Determine the [x, y] coordinate at the center of the cell enclosing the given text.  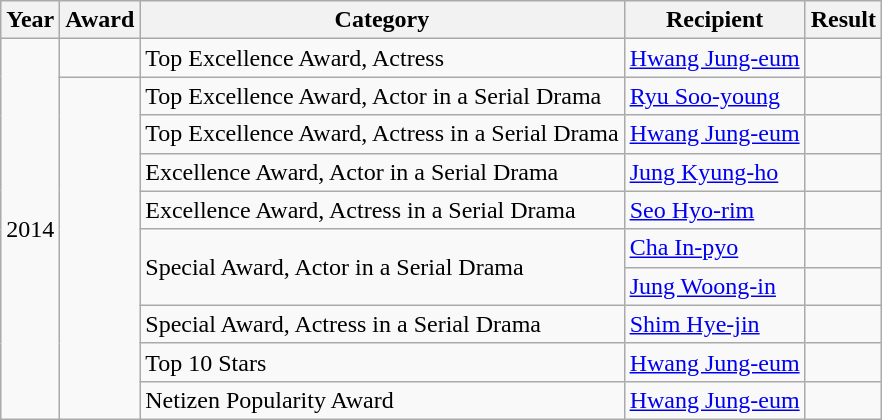
Award [100, 20]
Category [382, 20]
Year [30, 20]
Netizen Popularity Award [382, 400]
Seo Hyo-rim [714, 210]
Shim Hye-jin [714, 324]
Cha In-pyo [714, 248]
Top Excellence Award, Actress in a Serial Drama [382, 134]
Recipient [714, 20]
Excellence Award, Actor in a Serial Drama [382, 172]
Jung Kyung-ho [714, 172]
Jung Woong-in [714, 286]
2014 [30, 230]
Special Award, Actor in a Serial Drama [382, 267]
Top 10 Stars [382, 362]
Top Excellence Award, Actress [382, 58]
Result [843, 20]
Top Excellence Award, Actor in a Serial Drama [382, 96]
Excellence Award, Actress in a Serial Drama [382, 210]
Ryu Soo-young [714, 96]
Special Award, Actress in a Serial Drama [382, 324]
